Detect which cell encompasses the target text, then output its [X, Y] center coordinate. 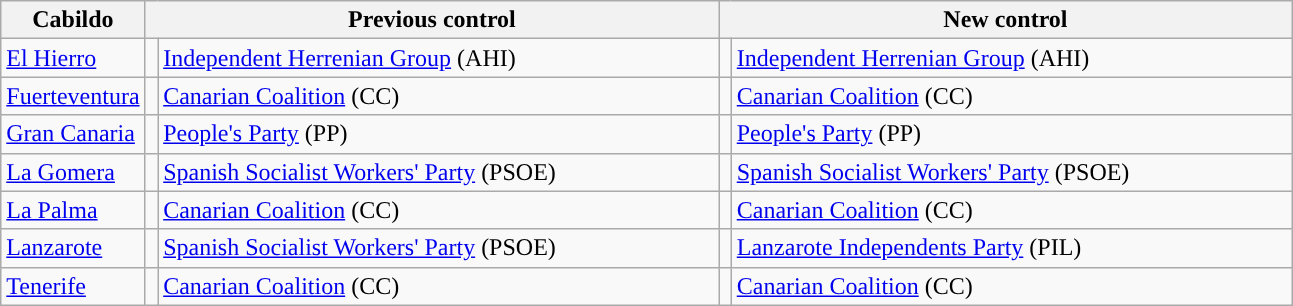
Tenerife [73, 286]
Previous control [432, 20]
La Palma [73, 210]
Gran Canaria [73, 134]
El Hierro [73, 58]
Lanzarote [73, 248]
Lanzarote Independents Party (PIL) [1012, 248]
Fuerteventura [73, 96]
Cabildo [73, 20]
New control [1006, 20]
La Gomera [73, 172]
